Find where the given text appears and provide that cell's center as [X, Y] coordinate. 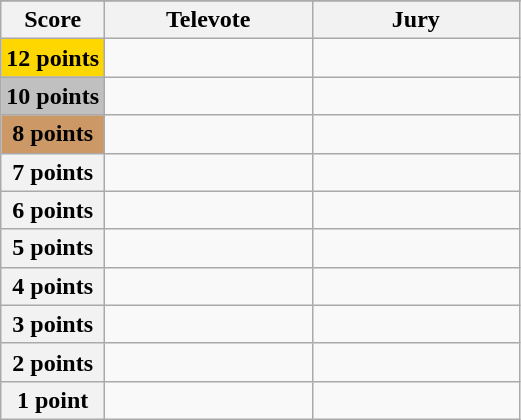
8 points [53, 134]
7 points [53, 172]
4 points [53, 286]
2 points [53, 362]
5 points [53, 248]
12 points [53, 58]
Score [53, 20]
6 points [53, 210]
Televote [209, 20]
10 points [53, 96]
Jury [416, 20]
1 point [53, 400]
3 points [53, 324]
